Extract the [x, y] coordinate from the center of the cell holding the provided text.  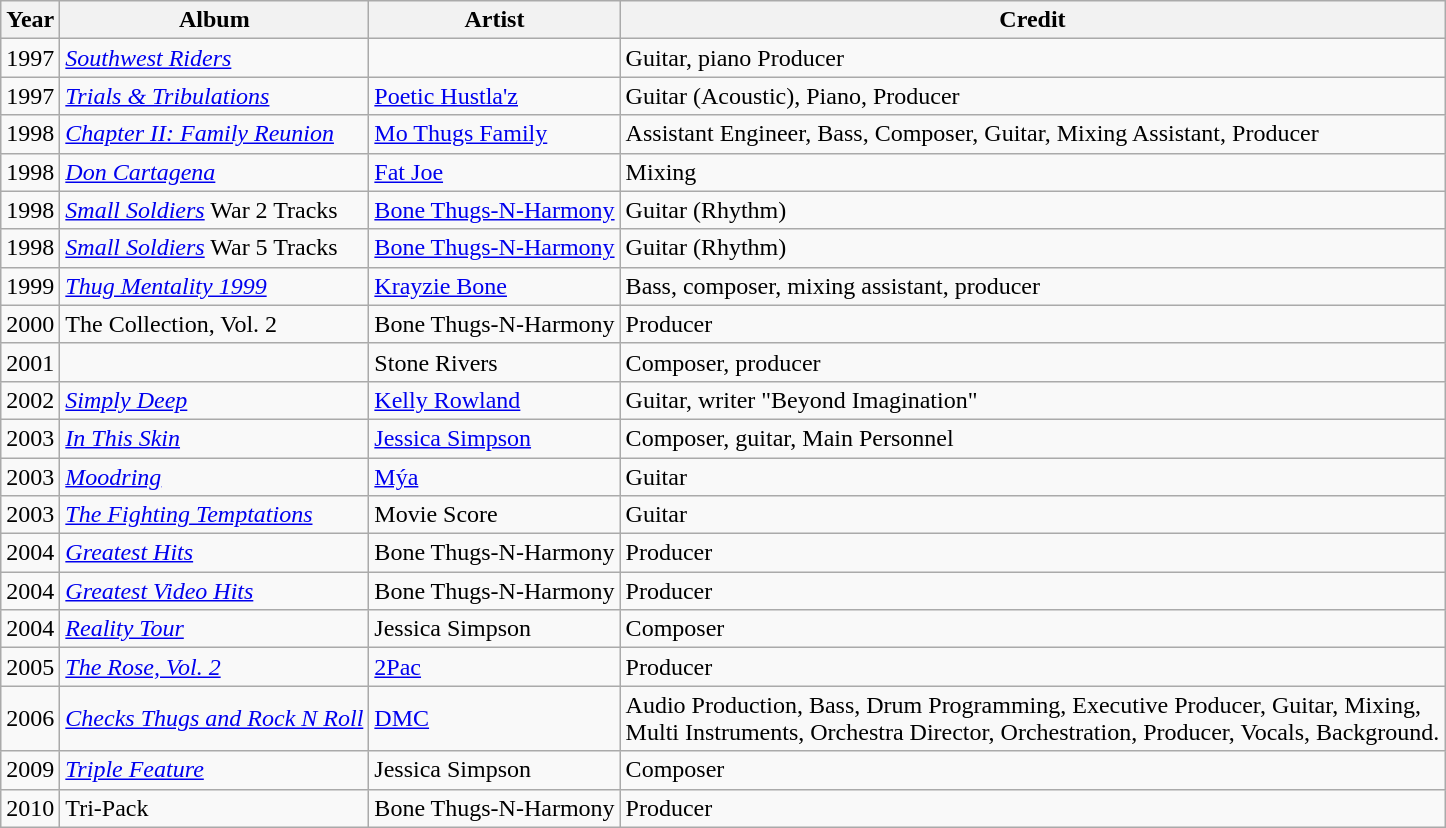
The Rose, Vol. 2 [214, 667]
Kelly Rowland [494, 400]
The Fighting Temptations [214, 515]
Small Soldiers War 5 Tracks [214, 248]
Reality Tour [214, 629]
Guitar, writer "Beyond Imagination" [1032, 400]
Checks Thugs and Rock N Roll [214, 718]
Greatest Hits [214, 553]
Simply Deep [214, 400]
2000 [30, 324]
2Pac [494, 667]
Year [30, 20]
Assistant Engineer, Bass, Composer, Guitar, Mixing Assistant, Producer [1032, 134]
Bass, composer, mixing assistant, producer [1032, 286]
2009 [30, 770]
Artist [494, 20]
Guitar, piano Producer [1032, 58]
Don Cartagena [214, 172]
Mixing [1032, 172]
DMC [494, 718]
Poetic Hustla'z [494, 96]
Guitar (Acoustic), Piano, Producer [1032, 96]
Tri-Pack [214, 808]
Mo Thugs Family [494, 134]
2010 [30, 808]
Thug Mentality 1999 [214, 286]
Composer, guitar, Main Personnel [1032, 438]
Mýa [494, 477]
Triple Feature [214, 770]
Stone Rivers [494, 362]
1999 [30, 286]
Small Soldiers War 2 Tracks [214, 210]
Moodring [214, 477]
Album [214, 20]
Krayzie Bone [494, 286]
In This Skin [214, 438]
2001 [30, 362]
2005 [30, 667]
Fat Joe [494, 172]
Southwest Riders [214, 58]
Trials & Tribulations [214, 96]
2002 [30, 400]
The Collection, Vol. 2 [214, 324]
2006 [30, 718]
Greatest Video Hits [214, 591]
Movie Score [494, 515]
Credit [1032, 20]
Composer, producer [1032, 362]
Chapter II: Family Reunion [214, 134]
